Scan for the cell matching the given text and deliver its [X, Y] coordinate at center. 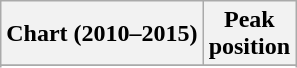
Chart (2010–2015) [102, 34]
Peakposition [249, 34]
